Return the [x, y] coordinate for the center point of the cell that contains the specified text.  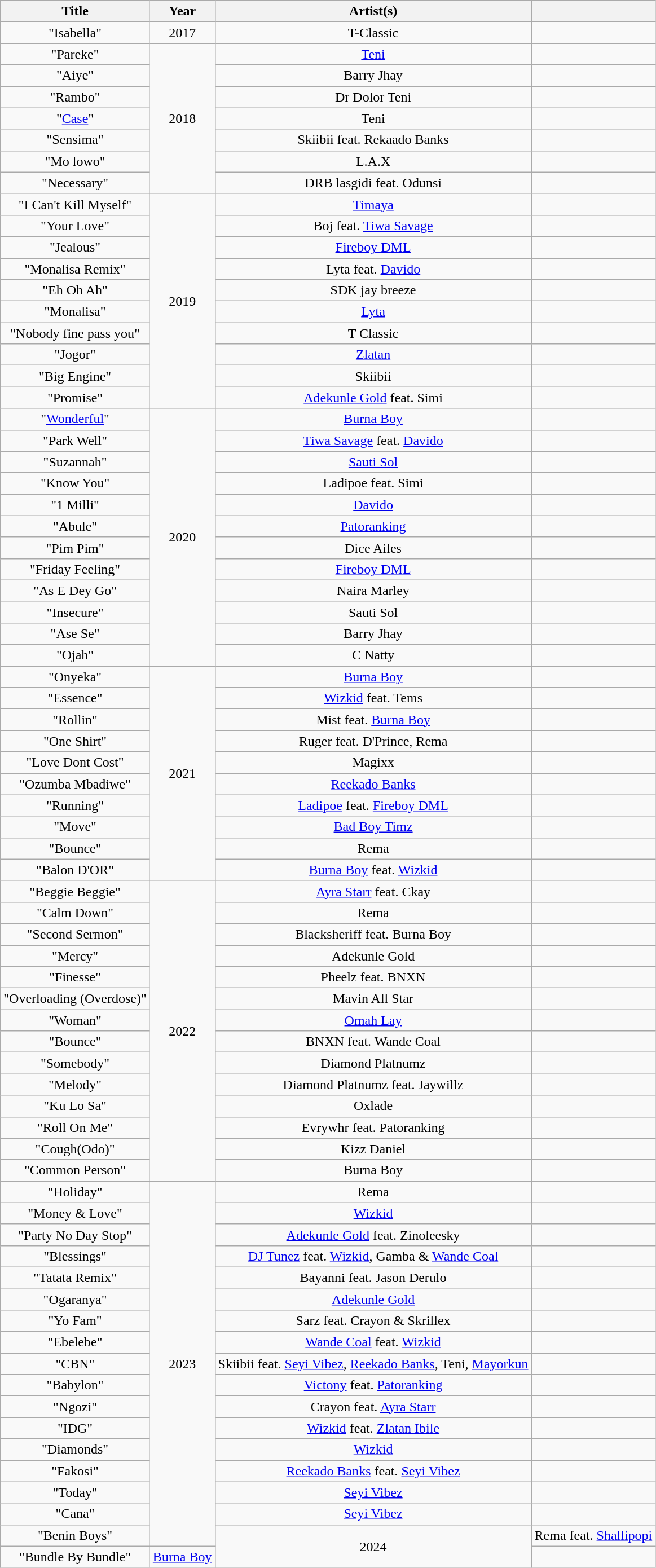
"Ebelebe" [76, 1342]
"I Can't Kill Myself" [76, 204]
Boj feat. Tiwa Savage [373, 226]
"CBN" [76, 1364]
"Benin Boys" [76, 1535]
"Jealous" [76, 247]
"Your Love" [76, 226]
Blacksheriff feat. Burna Boy [373, 934]
2018 [182, 118]
Ruger feat. D'Prince, Rema [373, 741]
Adekunle Gold feat. Zinoleesky [373, 1235]
Dice Ailes [373, 548]
Title [76, 11]
2022 [182, 1031]
Tiwa Savage feat. Davido [373, 441]
L.A.X [373, 161]
"Big Engine" [76, 376]
Skiibii [373, 376]
Crayon feat. Ayra Starr [373, 1407]
"Party No Day Stop" [76, 1235]
"Finesse" [76, 977]
"Mo lowo" [76, 161]
Zlatan [373, 355]
"Jogor" [76, 355]
"Calm Down" [76, 913]
"Holiday" [76, 1192]
Magixx [373, 763]
2019 [182, 301]
Sarz feat. Crayon & Skrillex [373, 1321]
BNXN feat. Wande Coal [373, 1042]
2017 [182, 33]
"One Shirt" [76, 741]
"Roll On Me" [76, 1127]
"Park Well" [76, 441]
"Yo Fam" [76, 1321]
"Monalisa" [76, 312]
2024 [373, 1546]
"Move" [76, 827]
Year [182, 11]
"Isabella" [76, 33]
Rema feat. Shallipopi [593, 1535]
"Ojah" [76, 655]
"Ngozi" [76, 1407]
"Wonderful" [76, 419]
"Running" [76, 805]
"IDG" [76, 1428]
Omah Lay [373, 1020]
"Mercy" [76, 956]
DJ Tunez feat. Wizkid, Gamba & Wande Coal [373, 1256]
"Fakosi" [76, 1471]
"Love Dont Cost" [76, 763]
Lyta [373, 312]
Ladipoe feat. Fireboy DML [373, 805]
"Promise" [76, 398]
Reekado Banks feat. Seyi Vibez [373, 1471]
"Pareke" [76, 54]
DRB lasgidi feat. Odunsi [373, 183]
Mist feat. Burna Boy [373, 720]
Ladipoe feat. Simi [373, 483]
"Melody" [76, 1085]
Pheelz feat. BNXN [373, 977]
"Ase Se" [76, 634]
2021 [182, 774]
"1 Milli" [76, 505]
"Aiye" [76, 76]
"Ozumba Mbadiwe" [76, 784]
"As E Dey Go" [76, 591]
"Ogaranya" [76, 1299]
"Babylon" [76, 1385]
"Beggie Beggie" [76, 891]
"Blessings" [76, 1256]
2023 [182, 1364]
T-Classic [373, 33]
"Necessary" [76, 183]
C Natty [373, 655]
Wizkid feat. Tems [373, 698]
Wizkid feat. Zlatan Ibile [373, 1428]
Bad Boy Timz [373, 827]
"Suzannah" [76, 462]
"Balon D'OR" [76, 870]
Kizz Daniel [373, 1149]
Ayra Starr feat. Ckay [373, 891]
"Abule" [76, 526]
"Today" [76, 1492]
"Know You" [76, 483]
Oxlade [373, 1106]
"Ku Lo Sa" [76, 1106]
"Second Sermon" [76, 934]
Diamond Platnumz [373, 1063]
"Eh Oh Ah" [76, 290]
Dr Dolor Teni [373, 97]
Skiibii feat. Seyi Vibez, Reekado Banks, Teni, Mayorkun [373, 1364]
"Cough(Odo)" [76, 1149]
"Woman" [76, 1020]
"Nobody fine pass you" [76, 333]
Lyta feat. Davido [373, 269]
Burna Boy feat. Wizkid [373, 870]
Evrywhr feat. Patoranking [373, 1127]
"Rollin" [76, 720]
Skiibii feat. Rekaado Banks [373, 140]
T Classic [373, 333]
Timaya [373, 204]
"Money & Love" [76, 1213]
"Onyeka" [76, 677]
2020 [182, 537]
"Somebody" [76, 1063]
"Sensima" [76, 140]
Adekunle Gold feat. Simi [373, 398]
"Essence" [76, 698]
"Friday Feeling" [76, 569]
"Monalisa Remix" [76, 269]
Mavin All Star [373, 999]
Naira Marley [373, 591]
"Pim Pim" [76, 548]
Victony feat. Patoranking [373, 1385]
"Overloading (Overdose)" [76, 999]
"Bundle By Bundle" [76, 1557]
Artist(s) [373, 11]
Wande Coal feat. Wizkid [373, 1342]
"Tatata Remix" [76, 1278]
SDK jay breeze [373, 290]
"Insecure" [76, 612]
"Common Person" [76, 1170]
Bayanni feat. Jason Derulo [373, 1278]
"Case" [76, 118]
Diamond Platnumz feat. Jaywillz [373, 1085]
Patoranking [373, 526]
Reekado Banks [373, 784]
"Cana" [76, 1514]
"Diamonds" [76, 1450]
Davido [373, 505]
"Rambo" [76, 97]
